Search for the cell housing the specified text and yield its [x, y] center coordinate. 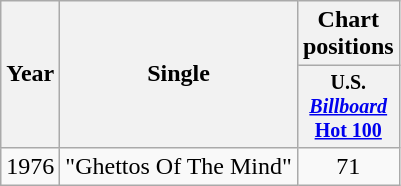
Year [30, 74]
Single [179, 74]
Chart positions [348, 34]
1976 [30, 166]
71 [348, 166]
"Ghettos Of The Mind" [179, 166]
U.S. Billboard Hot 100 [348, 106]
